Locate the cell with the specified text and output its (X, Y) center coordinate. 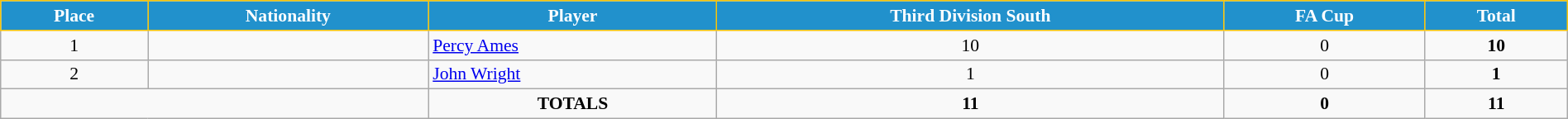
Player (572, 16)
Place (74, 16)
FA Cup (1325, 16)
Third Division South (971, 16)
TOTALS (572, 104)
Nationality (288, 16)
Percy Ames (572, 45)
2 (74, 74)
Total (1496, 16)
John Wright (572, 74)
